Return (X, Y) of the center of cell containing provided text 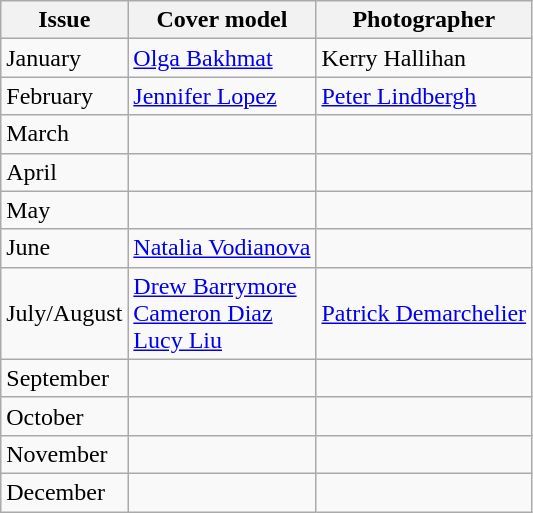
July/August (64, 313)
December (64, 492)
Cover model (222, 20)
Kerry Hallihan (424, 58)
October (64, 416)
Jennifer Lopez (222, 96)
March (64, 134)
Issue (64, 20)
Photographer (424, 20)
Peter Lindbergh (424, 96)
January (64, 58)
April (64, 172)
Olga Bakhmat (222, 58)
June (64, 248)
Patrick Demarchelier (424, 313)
September (64, 378)
Drew BarrymoreCameron DiazLucy Liu (222, 313)
May (64, 210)
February (64, 96)
Natalia Vodianova (222, 248)
November (64, 454)
